Detect which cell encompasses the target text, then output its [X, Y] center coordinate. 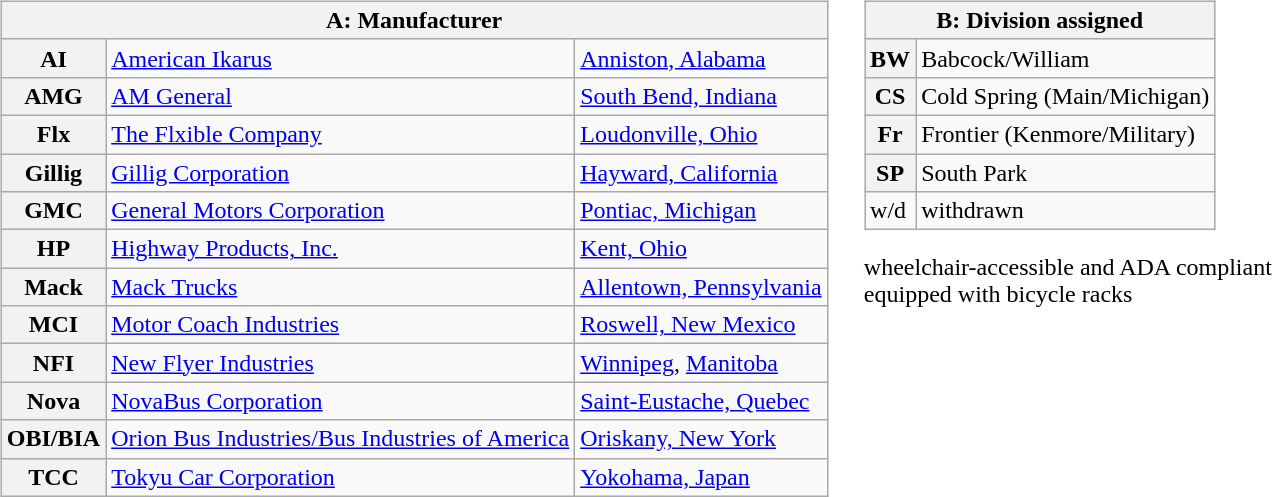
Anniston, Alabama [701, 58]
Tokyu Car Corporation [340, 477]
SP [890, 173]
New Flyer Industries [340, 363]
AI [53, 58]
South Park [1066, 173]
w/d [890, 211]
Gillig [53, 173]
Frontier (Kenmore/Military) [1066, 134]
TCC [53, 477]
The Flxible Company [340, 134]
Orion Bus Industries/Bus Industries of America [340, 439]
Winnipeg, Manitoba [701, 363]
MCI [53, 325]
Oriskany, New York [701, 439]
Highway Products, Inc. [340, 249]
B: Division assigned [1040, 20]
AM General [340, 96]
General Motors Corporation [340, 211]
Pontiac, Michigan [701, 211]
CS [890, 96]
Saint-Eustache, Quebec [701, 401]
A: Manufacturer [414, 20]
Mack Trucks [340, 287]
Nova [53, 401]
Roswell, New Mexico [701, 325]
Yokohama, Japan [701, 477]
Allentown, Pennsylvania [701, 287]
OBI/BIA [53, 439]
NovaBus Corporation [340, 401]
Babcock/William [1066, 58]
Gillig Corporation [340, 173]
AMG [53, 96]
Fr [890, 134]
Flx [53, 134]
GMC [53, 211]
Cold Spring (Main/Michigan) [1066, 96]
South Bend, Indiana [701, 96]
Motor Coach Industries [340, 325]
withdrawn [1066, 211]
American Ikarus [340, 58]
NFI [53, 363]
Loudonville, Ohio [701, 134]
Hayward, California [701, 173]
BW [890, 58]
Kent, Ohio [701, 249]
HP [53, 249]
Mack [53, 287]
